Return (X, Y) of the center of cell containing provided text 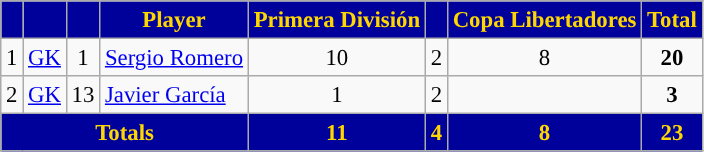
4 (436, 133)
Total (672, 20)
Primera División (336, 20)
Sergio Romero (174, 58)
Player (174, 20)
20 (672, 58)
10 (336, 58)
13 (82, 95)
Javier García (174, 95)
11 (336, 133)
23 (672, 133)
3 (672, 95)
Totals (125, 133)
Copa Libertadores (544, 20)
